Identify which cell holds the provided text, then report its [x, y] central coordinate. 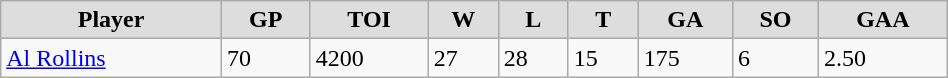
L [533, 20]
GAA [882, 20]
4200 [369, 58]
27 [463, 58]
6 [775, 58]
28 [533, 58]
GA [685, 20]
15 [603, 58]
175 [685, 58]
SO [775, 20]
Player [112, 20]
GP [266, 20]
T [603, 20]
2.50 [882, 58]
TOI [369, 20]
Al Rollins [112, 58]
70 [266, 58]
W [463, 20]
